For the text-containing cell, return its midpoint in [x, y] coordinate format. 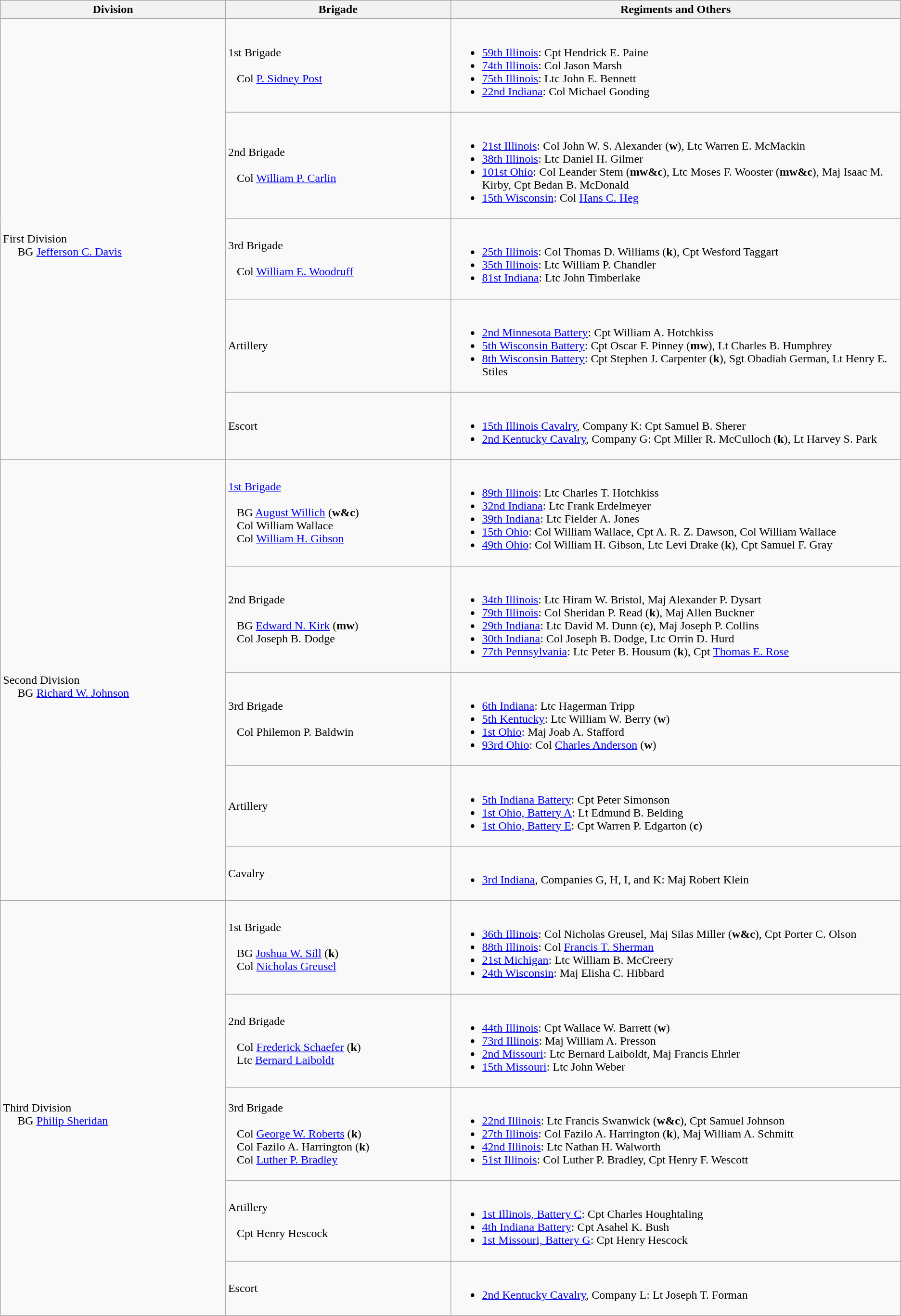
1st Brigade BG August Willich (w&c) Col William Wallace Col William H. Gibson [338, 513]
2nd Brigade Col William P. Carlin [338, 166]
Third Division BG Philip Sheridan [113, 1108]
6th Indiana: Ltc Hagerman Tripp5th Kentucky: Ltc William W. Berry (w)1st Ohio: Maj Joab A. Stafford93rd Ohio: Col Charles Anderson (w) [676, 719]
25th Illinois: Col Thomas D. Williams (k), Cpt Wesford Taggart35th Illinois: Ltc William P. Chandler81st Indiana: Ltc John Timberlake [676, 259]
59th Illinois: Cpt Hendrick E. Paine74th Illinois: Col Jason Marsh75th Illinois: Ltc John E. Bennett22nd Indiana: Col Michael Gooding [676, 65]
2nd Kentucky Cavalry, Company L: Lt Joseph T. Forman [676, 1289]
3rd Brigade Col Philemon P. Baldwin [338, 719]
2nd Brigade Col Frederick Schaefer (k) Ltc Bernard Laiboldt [338, 1041]
1st Brigade BG Joshua W. Sill (k) Col Nicholas Greusel [338, 947]
2nd Brigade BG Edward N. Kirk (mw) Col Joseph B. Dodge [338, 619]
Artillery Cpt Henry Hescock [338, 1221]
3rd Brigade Col George W. Roberts (k) Col Fazilo A. Harrington (k) Col Luther P. Bradley [338, 1134]
Division [113, 10]
1st Illinois, Battery C: Cpt Charles Houghtaling4th Indiana Battery: Cpt Asahel K. Bush1st Missouri, Battery G: Cpt Henry Hescock [676, 1221]
First Division BG Jefferson C. Davis [113, 239]
15th Illinois Cavalry, Company K: Cpt Samuel B. Sherer2nd Kentucky Cavalry, Company G: Cpt Miller R. McCulloch (k), Lt Harvey S. Park [676, 426]
Brigade [338, 10]
1st Brigade Col P. Sidney Post [338, 65]
Cavalry [338, 873]
3rd Indiana, Companies G, H, I, and K: Maj Robert Klein [676, 873]
Second Division BG Richard W. Johnson [113, 680]
Regiments and Others [676, 10]
5th Indiana Battery: Cpt Peter Simonson1st Ohio, Battery A: Lt Edmund B. Belding1st Ohio, Battery E: Cpt Warren P. Edgarton (c) [676, 805]
3rd Brigade Col William E. Woodruff [338, 259]
